Detect which cell encompasses the target text, then output its [x, y] center coordinate. 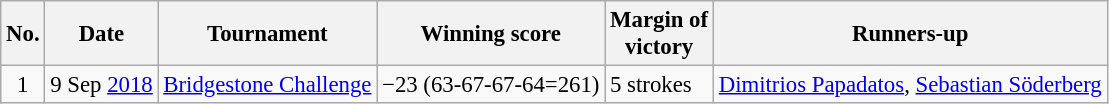
Dimitrios Papadatos, Sebastian Söderberg [910, 85]
9 Sep 2018 [102, 85]
No. [23, 34]
Tournament [268, 34]
5 strokes [660, 85]
−23 (63-67-67-64=261) [491, 85]
1 [23, 85]
Margin ofvictory [660, 34]
Winning score [491, 34]
Bridgestone Challenge [268, 85]
Date [102, 34]
Runners-up [910, 34]
